Pinpoint the cell where the given text exists, returning its [X, Y] midpoint coordinate. 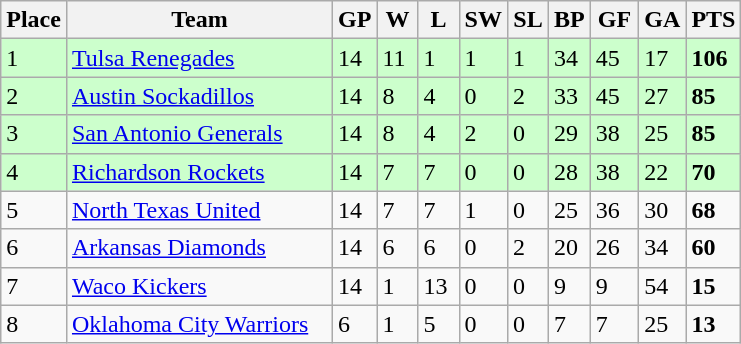
106 [714, 58]
GP [355, 20]
30 [662, 210]
Arkansas Diamonds [199, 248]
SL [528, 20]
26 [614, 248]
29 [570, 134]
San Antonio Generals [199, 134]
36 [614, 210]
Tulsa Renegades [199, 58]
15 [714, 286]
27 [662, 96]
SW [483, 20]
3 [34, 134]
W [398, 20]
28 [570, 172]
Waco Kickers [199, 286]
GF [614, 20]
54 [662, 286]
North Texas United [199, 210]
33 [570, 96]
70 [714, 172]
PTS [714, 20]
L [438, 20]
22 [662, 172]
BP [570, 20]
Team [199, 20]
Oklahoma City Warriors [199, 324]
Richardson Rockets [199, 172]
Austin Sockadillos [199, 96]
60 [714, 248]
GA [662, 20]
20 [570, 248]
68 [714, 210]
17 [662, 58]
11 [398, 58]
Place [34, 20]
